Search for the cell housing the specified text and yield its (x, y) center coordinate. 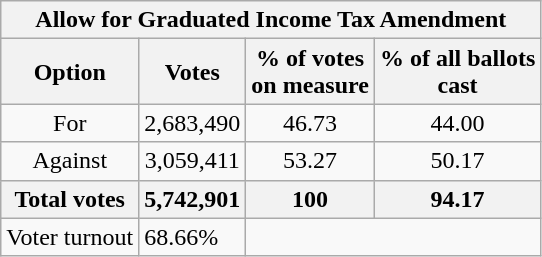
Allow for Graduated Income Tax Amendment (271, 20)
Voter turnout (70, 237)
% of voteson measure (310, 72)
68.66% (192, 237)
100 (310, 199)
53.27 (310, 161)
Option (70, 72)
Against (70, 161)
46.73 (310, 123)
44.00 (457, 123)
For (70, 123)
% of all ballotscast (457, 72)
3,059,411 (192, 161)
Total votes (70, 199)
2,683,490 (192, 123)
Votes (192, 72)
94.17 (457, 199)
5,742,901 (192, 199)
50.17 (457, 161)
